Locate the cell with the specified text and output its [X, Y] center coordinate. 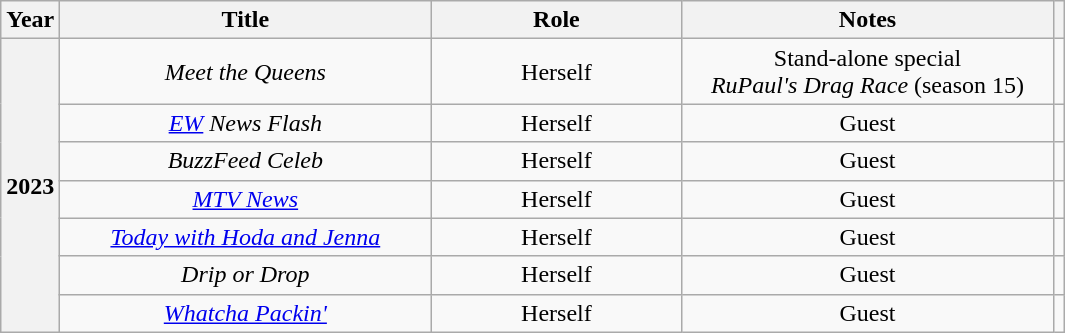
MTV News [246, 199]
EW News Flash [246, 123]
2023 [30, 186]
Title [246, 20]
BuzzFeed Celeb [246, 161]
Notes [868, 20]
Drip or Drop [246, 275]
Stand-alone special RuPaul's Drag Race (season 15) [868, 72]
Role [556, 20]
Whatcha Packin' [246, 313]
Year [30, 20]
Today with Hoda and Jenna [246, 237]
Meet the Queens [246, 72]
